Return [x, y] of the center of cell containing provided text 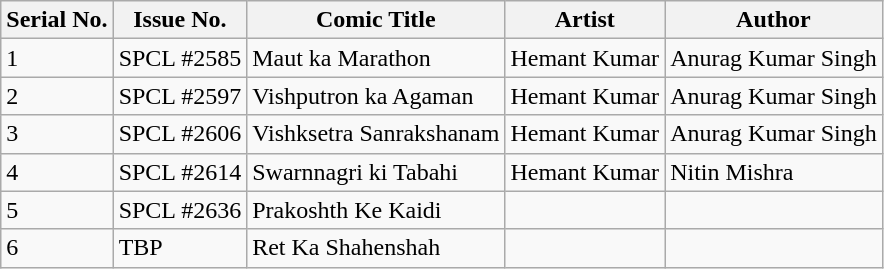
6 [57, 248]
4 [57, 172]
3 [57, 134]
Prakoshth Ke Kaidi [376, 210]
Artist [585, 20]
TBP [180, 248]
Swarnnagri ki Tabahi [376, 172]
5 [57, 210]
Nitin Mishra [774, 172]
Comic Title [376, 20]
SPCL #2585 [180, 58]
Author [774, 20]
2 [57, 96]
SPCL #2636 [180, 210]
SPCL #2606 [180, 134]
Maut ka Marathon [376, 58]
Vishputron ka Agaman [376, 96]
1 [57, 58]
Issue No. [180, 20]
Serial No. [57, 20]
SPCL #2614 [180, 172]
Ret Ka Shahenshah [376, 248]
SPCL #2597 [180, 96]
Vishksetra Sanrakshanam [376, 134]
